Return (X, Y) of the center of cell containing provided text 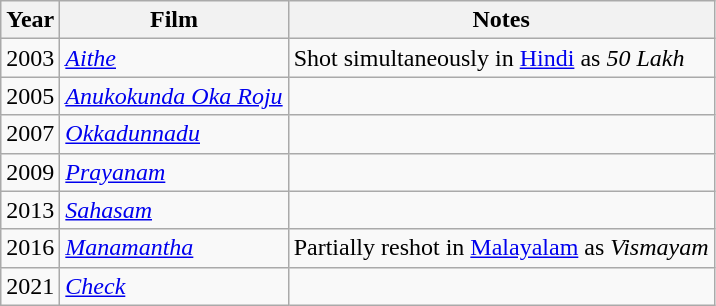
2005 (30, 96)
Okkadunnadu (174, 134)
Aithe (174, 58)
Film (174, 20)
2016 (30, 248)
Partially reshot in Malayalam as Vismayam (501, 248)
2013 (30, 210)
Sahasam (174, 210)
Manamantha (174, 248)
2009 (30, 172)
2003 (30, 58)
2007 (30, 134)
Notes (501, 20)
Prayanam (174, 172)
2021 (30, 286)
Shot simultaneously in Hindi as 50 Lakh (501, 58)
Anukokunda Oka Roju (174, 96)
Year (30, 20)
Check (174, 286)
